Return the (X, Y) coordinate for the center point of the cell that contains the specified text.  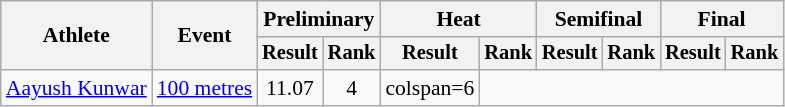
Athlete (76, 36)
colspan=6 (430, 88)
Aayush Kunwar (76, 88)
4 (352, 88)
Heat (458, 19)
11.07 (290, 88)
Semifinal (598, 19)
Final (722, 19)
100 metres (204, 88)
Preliminary (318, 19)
Event (204, 36)
